Detect which cell encompasses the target text, then output its [x, y] center coordinate. 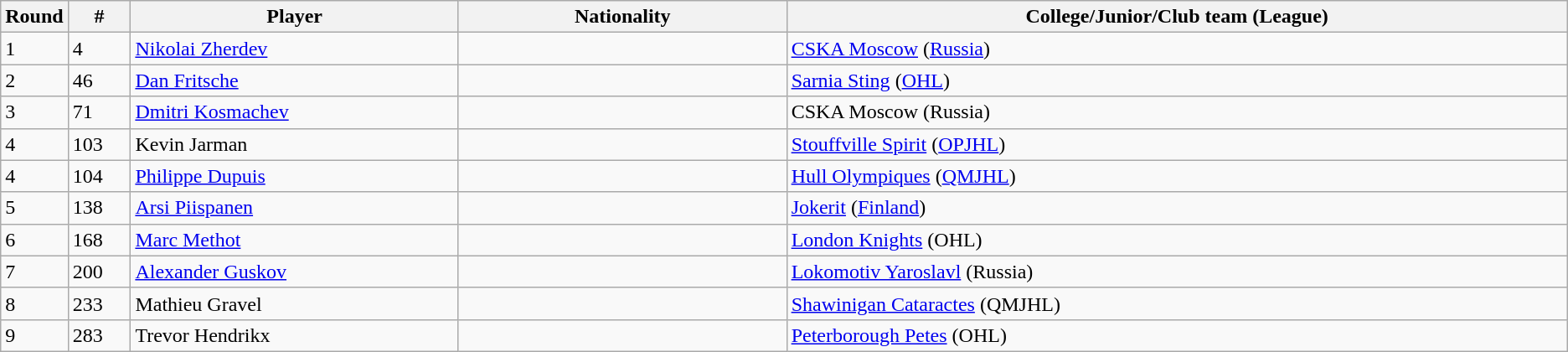
7 [34, 272]
Dan Fritsche [295, 80]
Sarnia Sting (OHL) [1177, 80]
168 [99, 240]
8 [34, 303]
Shawinigan Cataractes (QMJHL) [1177, 303]
Peterborough Petes (OHL) [1177, 335]
Round [34, 17]
Stouffville Spirit (OPJHL) [1177, 144]
138 [99, 208]
104 [99, 176]
Dmitri Kosmachev [295, 112]
# [99, 17]
283 [99, 335]
46 [99, 80]
Alexander Guskov [295, 272]
9 [34, 335]
1 [34, 49]
Nikolai Zherdev [295, 49]
103 [99, 144]
71 [99, 112]
5 [34, 208]
233 [99, 303]
Trevor Hendrikx [295, 335]
Mathieu Gravel [295, 303]
Arsi Piispanen [295, 208]
Hull Olympiques (QMJHL) [1177, 176]
London Knights (OHL) [1177, 240]
6 [34, 240]
200 [99, 272]
College/Junior/Club team (League) [1177, 17]
Marc Methot [295, 240]
Philippe Dupuis [295, 176]
Jokerit (Finland) [1177, 208]
Lokomotiv Yaroslavl (Russia) [1177, 272]
3 [34, 112]
Player [295, 17]
2 [34, 80]
Kevin Jarman [295, 144]
Nationality [622, 17]
